From the cell containing the given text, extract its center point as [X, Y] coordinate. 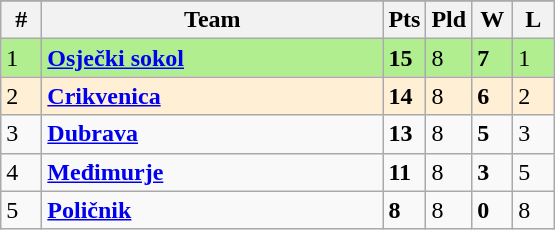
14 [404, 96]
7 [492, 58]
11 [404, 172]
W [492, 20]
Međimurje [212, 172]
Pld [449, 20]
L [534, 20]
13 [404, 134]
4 [22, 172]
Team [212, 20]
15 [404, 58]
0 [492, 210]
Pts [404, 20]
Poličnik [212, 210]
Crikvenica [212, 96]
6 [492, 96]
Dubrava [212, 134]
Osječki sokol [212, 58]
# [22, 20]
